Capture the cell that displays the provided text and extract its [X, Y] central coordinate. 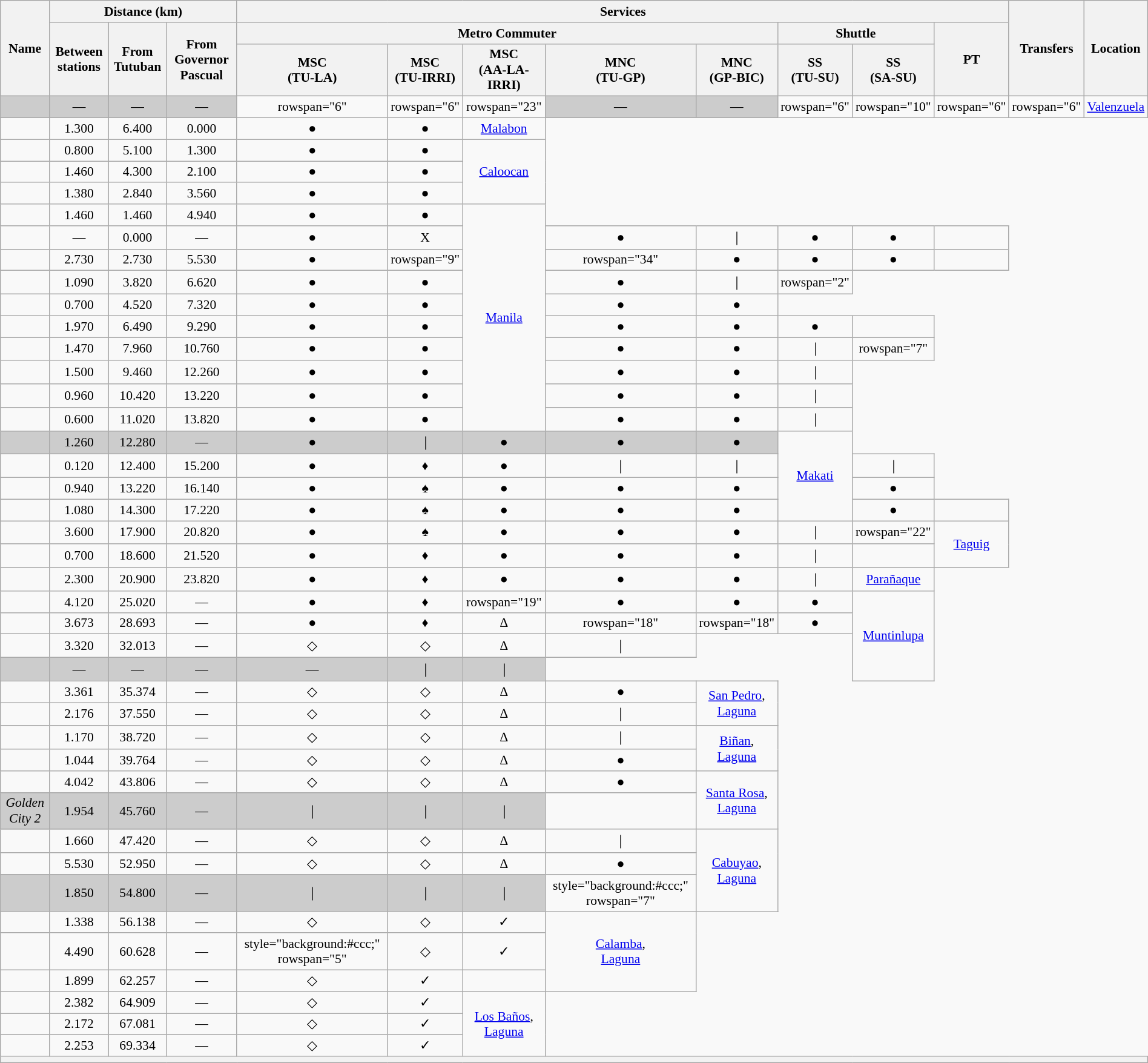
Manila [504, 317]
Shuttle [856, 33]
13.820 [202, 419]
5.100 [137, 150]
67.081 [137, 1024]
4.042 [79, 782]
2.176 [79, 715]
16.140 [202, 489]
25.020 [137, 602]
0.120 [79, 466]
7.320 [202, 305]
52.950 [137, 864]
15.200 [202, 466]
MSC(TU-IRRI) [425, 70]
Valenzuela [1115, 107]
28.693 [137, 623]
62.257 [137, 981]
1.090 [79, 282]
0.940 [79, 489]
20.820 [202, 533]
MNC(GP-BIC) [736, 70]
Cabuyao,Laguna [736, 871]
4.940 [202, 215]
37.550 [137, 715]
San Pedro,Laguna [736, 703]
6.400 [137, 129]
12.260 [202, 373]
SS(TU-SU) [815, 70]
MNC(TU-GP) [620, 70]
1.170 [79, 738]
style="background:#ccc;" rowspan="5" [312, 952]
rowspan="19" [504, 602]
0.800 [79, 150]
2.840 [137, 194]
rowspan="10" [894, 107]
0.960 [79, 396]
1.660 [79, 842]
6.490 [137, 326]
11.020 [137, 419]
3.820 [137, 282]
6.620 [202, 282]
17.220 [202, 510]
12.400 [137, 466]
2.253 [79, 1046]
1.850 [79, 893]
MSC(AA-LA-IRRI) [504, 70]
1.500 [79, 373]
SS(SA-SU) [894, 70]
12.280 [137, 442]
32.013 [137, 646]
Makati [815, 475]
Metro Commuter [507, 33]
3.673 [79, 623]
64.909 [137, 1002]
47.420 [137, 842]
2.172 [79, 1024]
7.960 [137, 349]
18.600 [137, 556]
Between stations [79, 59]
Distance (km) [143, 12]
2.300 [79, 579]
4.490 [79, 952]
20.900 [137, 579]
rowspan="22" [894, 533]
1.080 [79, 510]
Name [25, 48]
23.820 [202, 579]
PT [972, 59]
MSC(TU-LA) [312, 70]
Transfers [1046, 48]
Caloocan [504, 172]
1.970 [79, 326]
4.120 [79, 602]
rowspan="2" [815, 282]
1.954 [79, 810]
From Governor Pascual [202, 59]
1.899 [79, 981]
1.260 [79, 442]
1.044 [79, 760]
1.338 [79, 922]
Muntinlupa [894, 636]
Location [1115, 48]
Malabon [504, 129]
Taguig [972, 544]
2.382 [79, 1002]
9.460 [137, 373]
Los Baños,Laguna [504, 1024]
4.300 [137, 172]
rowspan="7" [894, 349]
Services [622, 12]
39.764 [137, 760]
1.380 [79, 194]
54.800 [137, 893]
Golden City 2 [25, 810]
4.520 [137, 305]
43.806 [137, 782]
X [425, 237]
Biñan,Laguna [736, 749]
3.560 [202, 194]
10.760 [202, 349]
3.320 [79, 646]
0.600 [79, 419]
69.334 [137, 1046]
45.760 [137, 810]
Calamba,Laguna [620, 952]
56.138 [137, 922]
17.900 [137, 533]
Santa Rosa,Laguna [736, 801]
rowspan="34" [620, 260]
style="background:#ccc;" rowspan="7" [620, 893]
2.100 [202, 172]
10.420 [137, 396]
rowspan="23" [504, 107]
rowspan="9" [425, 260]
3.361 [79, 692]
35.374 [137, 692]
3.600 [79, 533]
21.520 [202, 556]
9.290 [202, 326]
From Tutuban [137, 59]
1.470 [79, 349]
14.300 [137, 510]
60.628 [137, 952]
Parañaque [894, 579]
38.720 [137, 738]
